Detect which cell encompasses the target text, then output its [X, Y] center coordinate. 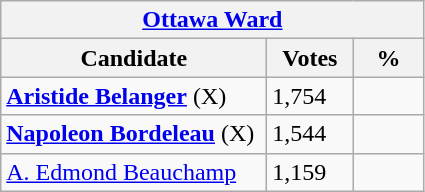
1,544 [310, 134]
1,159 [310, 172]
A. Edmond Beauchamp [134, 172]
Candidate [134, 58]
Napoleon Bordeleau (X) [134, 134]
Aristide Belanger (X) [134, 96]
1,754 [310, 96]
Ottawa Ward [212, 20]
% [388, 58]
Votes [310, 58]
